Extract the [x, y] coordinate from the center of the cell holding the provided text.  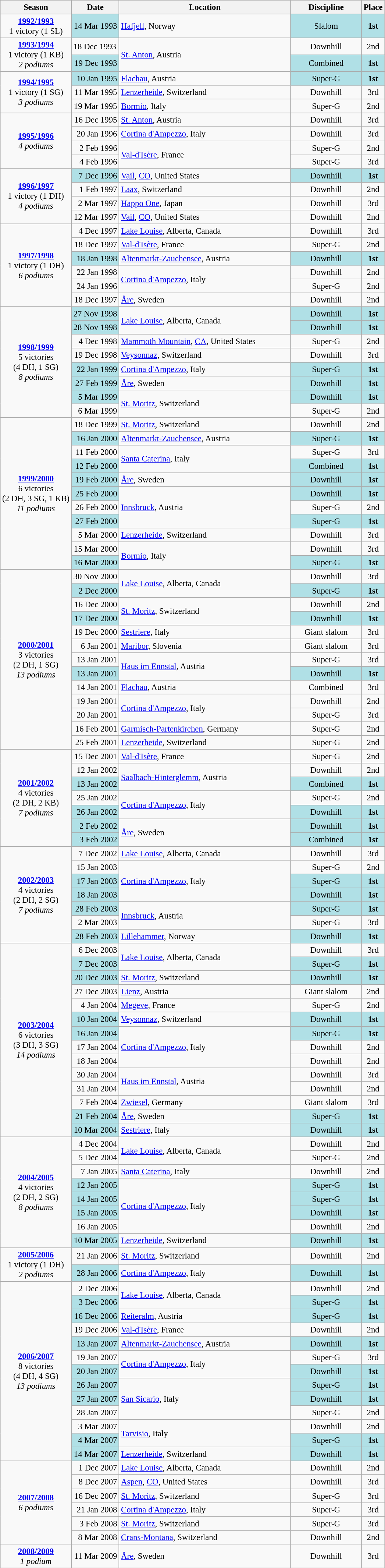
2 Mar 1997 [95, 203]
6 Dec 2003 [95, 950]
21 Jan 2006 [95, 1256]
8 Dec 2007 [95, 1482]
10 Mar 2005 [95, 1241]
12 Feb 2000 [95, 466]
17 Jan 2004 [95, 1047]
1999/20006 victories(2 DH, 3 SG, 1 KB)11 podiums [36, 494]
2 Mar 2003 [95, 923]
16 Dec 1995 [95, 120]
2 Dec 2006 [95, 1288]
8 Mar 2008 [95, 1537]
Hafjell, Norway [205, 26]
6 Mar 1999 [95, 411]
26 Jan 2002 [95, 812]
2 Dec 2000 [95, 591]
15 Mar 2000 [95, 549]
27 Jan 2007 [95, 1399]
Lienz, Austria [205, 992]
5 Dec 2004 [95, 1158]
6 Jan 2001 [95, 646]
19 Dec 1993 [95, 63]
Lillehammer, Norway [205, 937]
4 Dec 2004 [95, 1144]
2000/20013 victories(2 DH, 1 SG)13 podiums [36, 659]
16 Jan 2004 [95, 1033]
19 Dec 2006 [95, 1330]
16 Dec 2000 [95, 604]
22 Jan 1999 [95, 369]
10 Jan 2004 [95, 1019]
19 Mar 1995 [95, 106]
1994/19951 victory (1 SG)3 podiums [36, 93]
16 Dec 2007 [95, 1496]
2007/20086 podiums [36, 1502]
20 Jan 2007 [95, 1371]
18 Jan 1998 [95, 258]
19 Feb 2000 [95, 480]
Location [205, 7]
14 Jan 2001 [95, 687]
14 Mar 2007 [95, 1454]
1997/19981 victory (1 DH)6 podiums [36, 265]
3 Feb 2008 [95, 1523]
19 Jan 2001 [95, 701]
7 Feb 2004 [95, 1102]
18 Jan 2003 [95, 895]
San Sicario, Italy [205, 1399]
Laax, Switzerland [205, 189]
Date [95, 7]
18 Jan 2004 [95, 1061]
16 Jan 2005 [95, 1227]
2008/20091 podium [36, 1556]
15 Jan 2003 [95, 867]
19 Dec 2000 [95, 632]
25 Feb 2000 [95, 494]
Tarvisio, Italy [205, 1434]
5 Mar 2000 [95, 535]
13 Jan 2002 [95, 784]
4 Dec 1998 [95, 341]
20 Jan 1996 [95, 134]
16 Jan 2000 [95, 438]
4 Dec 1997 [95, 231]
1992/19931 victory (1 SL) [36, 26]
31 Jan 2004 [95, 1089]
1 Feb 1997 [95, 189]
11 Mar 2009 [95, 1556]
11 Feb 2000 [95, 452]
16 Feb 2001 [95, 729]
15 Dec 2001 [95, 757]
2004/20054 victories(2 DH, 2 SG)8 podiums [36, 1192]
3 Feb 2002 [95, 839]
16 Mar 2000 [95, 563]
13 Jan 2007 [95, 1344]
11 Mar 1995 [95, 92]
Season [36, 7]
Aspen, CO, United States [205, 1482]
19 Dec 1998 [95, 355]
27 Feb 2000 [95, 521]
Discipline [326, 7]
27 Feb 1999 [95, 383]
4 Feb 1996 [95, 162]
21 Feb 2004 [95, 1116]
18 Dec 1993 [95, 46]
16 Dec 2006 [95, 1316]
Place [373, 7]
2005/20061 victory (1 DH)2 podiums [36, 1264]
2 Feb 1996 [95, 148]
Happo One, Japan [205, 203]
26 Jan 2007 [95, 1385]
17 Dec 2000 [95, 618]
26 Feb 2000 [95, 507]
10 Jan 1995 [95, 79]
30 Nov 2000 [95, 577]
Garmisch-Partenkirchen, Germany [205, 729]
20 Dec 2003 [95, 978]
14 Mar 1993 [95, 26]
12 Jan 2005 [95, 1185]
Reiteralm, Austria [205, 1316]
18 Dec 1999 [95, 425]
19 Jan 2007 [95, 1358]
1996/19971 victory (1 DH)4 podiums [36, 196]
1998/19995 victories(4 DH, 1 SG)8 podiums [36, 362]
7 Jan 2005 [95, 1172]
28 Jan 2006 [95, 1273]
15 Jan 2005 [95, 1213]
1 Dec 2007 [95, 1468]
28 Jan 2007 [95, 1413]
Crans-Montana, Switzerland [205, 1537]
Megeve, France [205, 1006]
2 Feb 2002 [95, 826]
21 Jan 2008 [95, 1509]
14 Jan 2005 [95, 1199]
10 Mar 2004 [95, 1130]
7 Dec 1996 [95, 176]
4 Mar 2007 [95, 1440]
2006/20078 victories(4 DH, 4 SG)13 podiums [36, 1371]
27 Dec 2003 [95, 992]
3 Dec 2006 [95, 1302]
7 Dec 2002 [95, 853]
Slalom [326, 26]
12 Mar 1997 [95, 217]
20 Jan 2001 [95, 715]
3 Mar 2007 [95, 1427]
2001/20024 victories(2 DH, 2 KB)7 podiums [36, 798]
22 Jan 1998 [95, 272]
25 Jan 2002 [95, 798]
5 Mar 1999 [95, 397]
Saalbach-Hinterglemm, Austria [205, 777]
27 Nov 1998 [95, 314]
17 Jan 2003 [95, 881]
30 Jan 2004 [95, 1075]
2003/20046 victories(3 DH, 3 SG)14 podiums [36, 1040]
24 Jan 1996 [95, 286]
7 Dec 2003 [95, 964]
12 Jan 2002 [95, 770]
1993/19941 victory (1 KB)2 podiums [36, 55]
Zwiesel, Germany [205, 1102]
4 Jan 2004 [95, 1006]
25 Feb 2001 [95, 743]
1995/19964 podiums [36, 141]
2002/20034 victories(2 DH, 2 SG)7 podiums [36, 895]
Mammoth Mountain, CA, United States [205, 341]
28 Nov 1998 [95, 328]
Maribor, Slovenia [205, 646]
